Output the [x, y] coordinate of the center of the cell containing the given text.  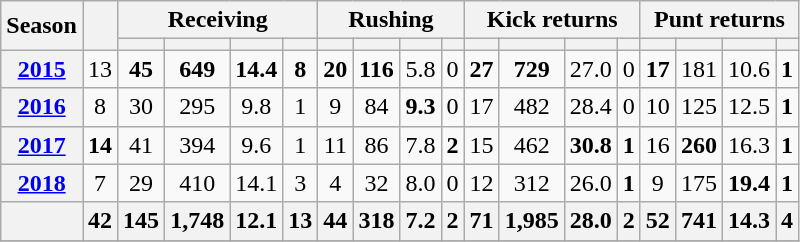
2017 [42, 145]
19.4 [748, 183]
7.8 [420, 145]
Season [42, 26]
318 [376, 221]
12.5 [748, 107]
30 [142, 107]
84 [376, 107]
741 [698, 221]
20 [336, 69]
Punt returns [719, 20]
9.6 [256, 145]
27.0 [590, 69]
8.0 [420, 183]
9.8 [256, 107]
729 [532, 69]
12.1 [256, 221]
2015 [42, 69]
482 [532, 107]
5.8 [420, 69]
28.4 [590, 107]
29 [142, 183]
9.3 [420, 107]
462 [532, 145]
Receiving [218, 20]
52 [658, 221]
181 [698, 69]
Kick returns [552, 20]
42 [100, 221]
41 [142, 145]
32 [376, 183]
14.4 [256, 69]
175 [698, 183]
2016 [42, 107]
45 [142, 69]
312 [532, 183]
3 [300, 183]
2018 [42, 183]
30.8 [590, 145]
16 [658, 145]
71 [482, 221]
260 [698, 145]
14.3 [748, 221]
11 [336, 145]
7 [100, 183]
10.6 [748, 69]
Rushing [391, 20]
28.0 [590, 221]
44 [336, 221]
27 [482, 69]
116 [376, 69]
12 [482, 183]
16.3 [748, 145]
145 [142, 221]
1,748 [198, 221]
410 [198, 183]
26.0 [590, 183]
15 [482, 145]
7.2 [420, 221]
125 [698, 107]
14.1 [256, 183]
86 [376, 145]
295 [198, 107]
1,985 [532, 221]
10 [658, 107]
394 [198, 145]
14 [100, 145]
649 [198, 69]
